Detect which cell encompasses the target text, then output its [x, y] center coordinate. 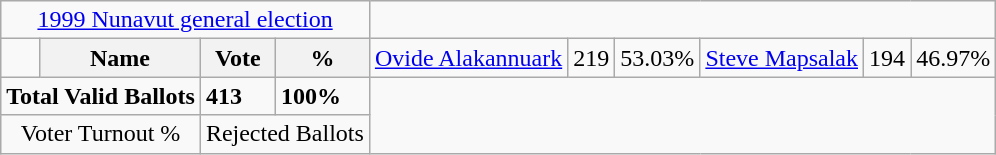
% [322, 58]
194 [888, 58]
1999 Nunavut general election [186, 20]
219 [592, 58]
Voter Turnout % [101, 134]
Vote [238, 58]
Total Valid Ballots [101, 96]
100% [322, 96]
46.97% [954, 58]
Rejected Ballots [284, 134]
Ovide Alakannuark [468, 58]
Steve Mapsalak [782, 58]
53.03% [658, 58]
413 [238, 96]
Name [120, 58]
